Scan for the cell matching the given text and deliver its [x, y] coordinate at center. 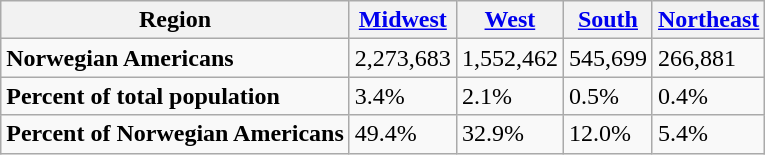
545,699 [608, 58]
2.1% [510, 96]
0.4% [708, 96]
South [608, 20]
1,552,462 [510, 58]
Midwest [402, 20]
Region [176, 20]
5.4% [708, 134]
12.0% [608, 134]
32.9% [510, 134]
49.4% [402, 134]
0.5% [608, 96]
Norwegian Americans [176, 58]
Percent of Norwegian Americans [176, 134]
Percent of total population [176, 96]
3.4% [402, 96]
West [510, 20]
2,273,683 [402, 58]
Northeast [708, 20]
266,881 [708, 58]
